Detect which cell encompasses the target text, then output its [X, Y] center coordinate. 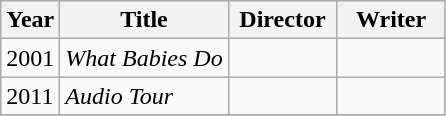
Director [282, 20]
What Babies Do [144, 58]
Title [144, 20]
2001 [30, 58]
2011 [30, 96]
Audio Tour [144, 96]
Writer [392, 20]
Year [30, 20]
